Provide the (X, Y) coordinate of the cell's center where the given text is located.  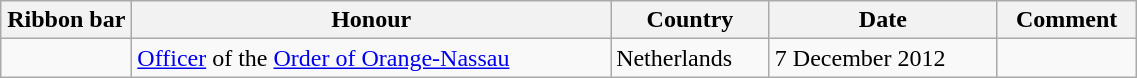
Comment (1066, 20)
7 December 2012 (882, 58)
Date (882, 20)
Ribbon bar (66, 20)
Netherlands (690, 58)
Honour (372, 20)
Country (690, 20)
Officer of the Order of Orange-Nassau (372, 58)
